Capture the cell that displays the provided text and extract its [x, y] central coordinate. 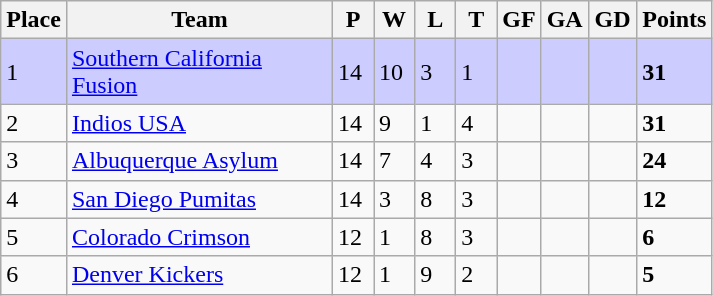
L [436, 20]
San Diego Pumitas [199, 199]
Team [199, 20]
Colorado Crimson [199, 237]
Place [34, 20]
Denver Kickers [199, 275]
Indios USA [199, 123]
24 [674, 161]
Albuquerque Asylum [199, 161]
P [354, 20]
GA [564, 20]
GD [612, 20]
T [476, 20]
Points [674, 20]
10 [394, 72]
W [394, 20]
GF [519, 20]
Southern California Fusion [199, 72]
7 [394, 161]
